Detect which cell encompasses the target text, then output its (x, y) center coordinate. 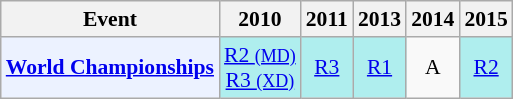
2015 (486, 19)
R3 (327, 68)
2011 (327, 19)
R2 (486, 68)
R2 (MD) R3 (XD) (260, 68)
World Championships (110, 68)
R1 (380, 68)
2010 (260, 19)
Event (110, 19)
2014 (432, 19)
2013 (380, 19)
A (432, 68)
